Locate the cell with the specified text and output its (x, y) center coordinate. 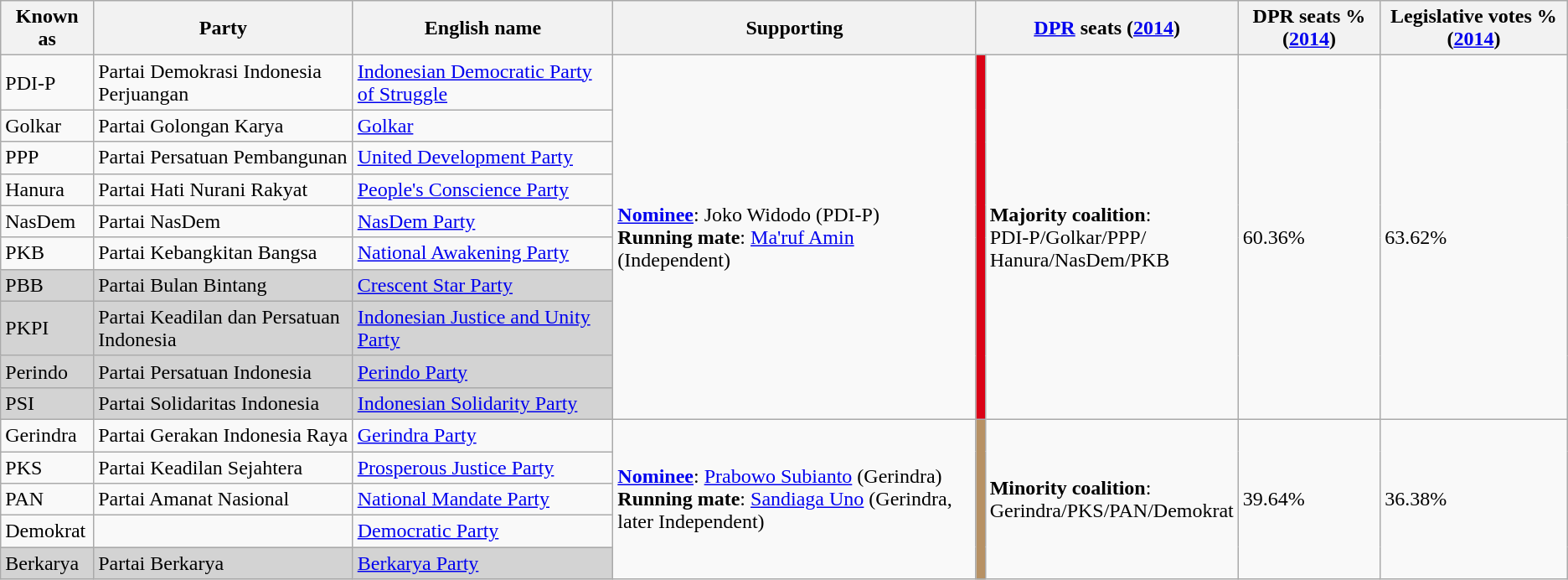
Partai Berkarya (223, 563)
Indonesian Solidarity Party (482, 403)
Party (223, 28)
63.62% (1474, 238)
National Mandate Party (482, 500)
Demokrat (47, 531)
English name (482, 28)
United Development Party (482, 158)
Partai NasDem (223, 221)
People's Conscience Party (482, 189)
Known as (47, 28)
Partai Bulan Bintang (223, 285)
Hanura (47, 189)
Prosperous Justice Party (482, 467)
Partai Gerakan Indonesia Raya (223, 435)
PPP (47, 158)
Partai Golongan Karya (223, 126)
Minority coalition:Gerindra/PKS/PAN/Demokrat (1112, 499)
Nominee: Prabowo Subianto (Gerindra)Running mate: Sandiaga Uno (Gerindra, later Independent) (794, 499)
PKPI (47, 329)
39.64% (1308, 499)
Berkarya Party (482, 563)
Partai Amanat Nasional (223, 500)
Berkarya (47, 563)
Indonesian Justice and Unity Party (482, 329)
PBB (47, 285)
Partai Persatuan Pembangunan (223, 158)
Nominee: Joko Widodo (PDI-P)Running mate: Ma'ruf Amin (Independent) (794, 238)
PDI-P (47, 82)
Supporting (794, 28)
Majority coalition:PDI-P/Golkar/PPP/Hanura/NasDem/PKB (1112, 238)
PKB (47, 253)
Partai Hati Nurani Rakyat (223, 189)
Partai Solidaritas Indonesia (223, 403)
PAN (47, 500)
Partai Kebangkitan Bangsa (223, 253)
NasDem Party (482, 221)
PSI (47, 403)
DPR seats (2014) (1107, 28)
Perindo Party (482, 371)
Democratic Party (482, 531)
Partai Keadilan dan Persatuan Indonesia (223, 329)
60.36% (1308, 238)
Legislative votes % (2014) (1474, 28)
Gerindra Party (482, 435)
DPR seats % (2014) (1308, 28)
36.38% (1474, 499)
Indonesian Democratic Party of Struggle (482, 82)
Gerindra (47, 435)
National Awakening Party (482, 253)
Crescent Star Party (482, 285)
Perindo (47, 371)
Partai Keadilan Sejahtera (223, 467)
NasDem (47, 221)
Partai Persatuan Indonesia (223, 371)
Partai Demokrasi Indonesia Perjuangan (223, 82)
PKS (47, 467)
